Find where the given text appears and provide that cell's center as [X, Y] coordinate. 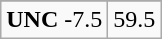
59.5 [134, 20]
UNC -7.5 [54, 20]
